Provide the [X, Y] coordinate of the cell's center where the given text is located.  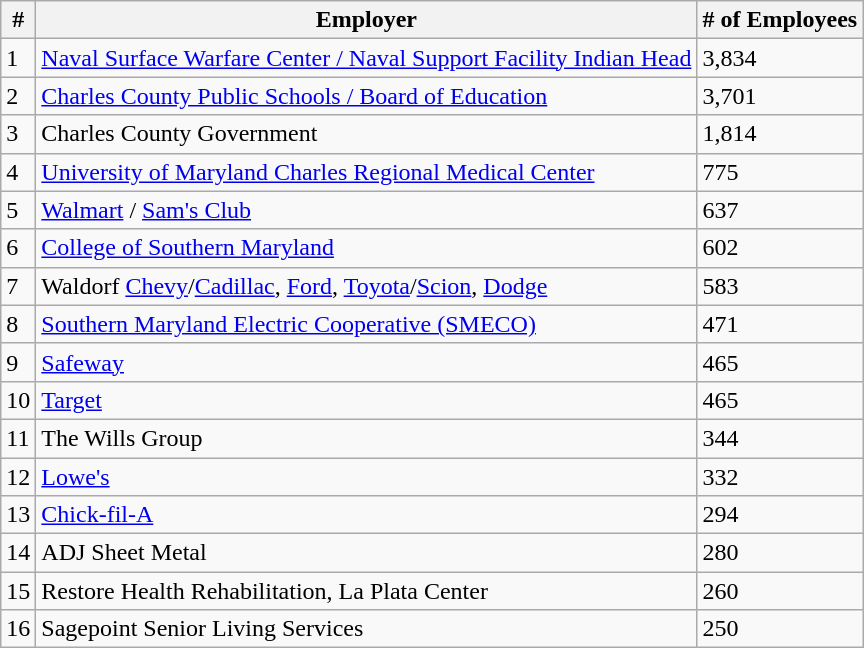
Restore Health Rehabilitation, La Plata Center [366, 591]
# of Employees [780, 20]
250 [780, 629]
4 [18, 172]
294 [780, 515]
Sagepoint Senior Living Services [366, 629]
Target [366, 400]
Charles County Government [366, 134]
The Wills Group [366, 438]
2 [18, 96]
8 [18, 324]
Naval Surface Warfare Center / Naval Support Facility Indian Head [366, 58]
602 [780, 248]
Waldorf Chevy/Cadillac, Ford, Toyota/Scion, Dodge [366, 286]
11 [18, 438]
471 [780, 324]
6 [18, 248]
280 [780, 553]
9 [18, 362]
1,814 [780, 134]
1 [18, 58]
3,834 [780, 58]
14 [18, 553]
University of Maryland Charles Regional Medical Center [366, 172]
Employer [366, 20]
Chick-fil-A [366, 515]
Safeway [366, 362]
583 [780, 286]
13 [18, 515]
15 [18, 591]
260 [780, 591]
Charles County Public Schools / Board of Education [366, 96]
Walmart / Sam's Club [366, 210]
775 [780, 172]
12 [18, 477]
5 [18, 210]
344 [780, 438]
16 [18, 629]
# [18, 20]
College of Southern Maryland [366, 248]
332 [780, 477]
Lowe's [366, 477]
10 [18, 400]
Southern Maryland Electric Cooperative (SMECO) [366, 324]
3 [18, 134]
ADJ Sheet Metal [366, 553]
637 [780, 210]
3,701 [780, 96]
7 [18, 286]
